Extract the (X, Y) coordinate from the center of the cell holding the provided text.  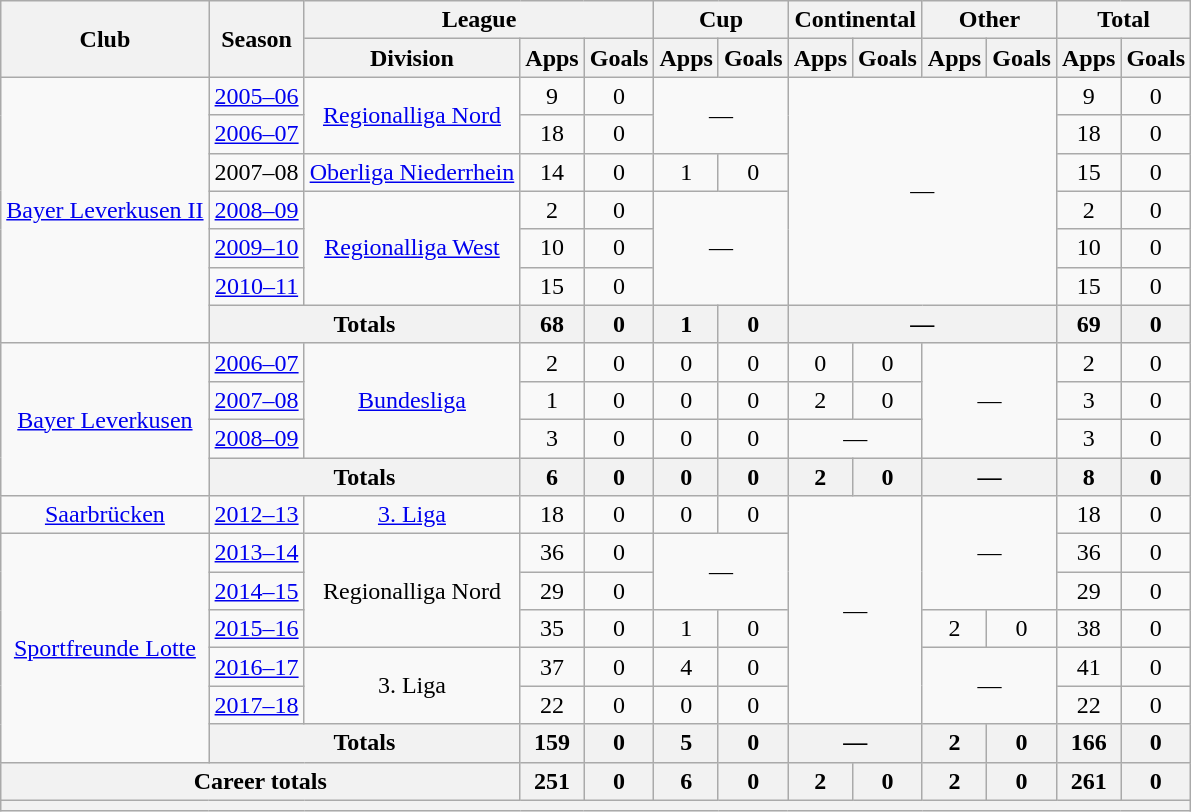
Career totals (260, 781)
38 (1088, 629)
2015–16 (256, 629)
Continental (855, 20)
5 (686, 743)
37 (552, 667)
2009–10 (256, 248)
Season (256, 39)
Oberliga Niederrhein (412, 172)
Club (105, 39)
League (479, 20)
Bayer Leverkusen (105, 419)
2005–06 (256, 96)
Sportfreunde Lotte (105, 648)
Cup (721, 20)
251 (552, 781)
68 (552, 324)
Bayer Leverkusen II (105, 210)
Bundesliga (412, 400)
2014–15 (256, 591)
261 (1088, 781)
166 (1088, 743)
Regionalliga West (412, 248)
Division (412, 58)
2013–14 (256, 553)
2012–13 (256, 515)
Other (989, 20)
Total (1123, 20)
41 (1088, 667)
Saarbrücken (105, 515)
8 (1088, 477)
2017–18 (256, 705)
2010–11 (256, 286)
4 (686, 667)
35 (552, 629)
2016–17 (256, 667)
14 (552, 172)
69 (1088, 324)
159 (552, 743)
